Return the (x, y) coordinate for the center point of the cell that contains the specified text.  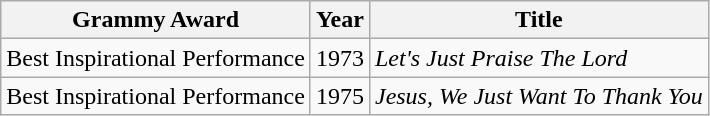
Year (340, 20)
Grammy Award (156, 20)
Jesus, We Just Want To Thank You (538, 96)
1975 (340, 96)
Let's Just Praise The Lord (538, 58)
1973 (340, 58)
Title (538, 20)
